Extract the [X, Y] coordinate from the center of the cell holding the provided text.  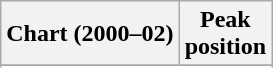
Chart (2000–02) [90, 34]
Peak position [225, 34]
